Detect which cell encompasses the target text, then output its (x, y) center coordinate. 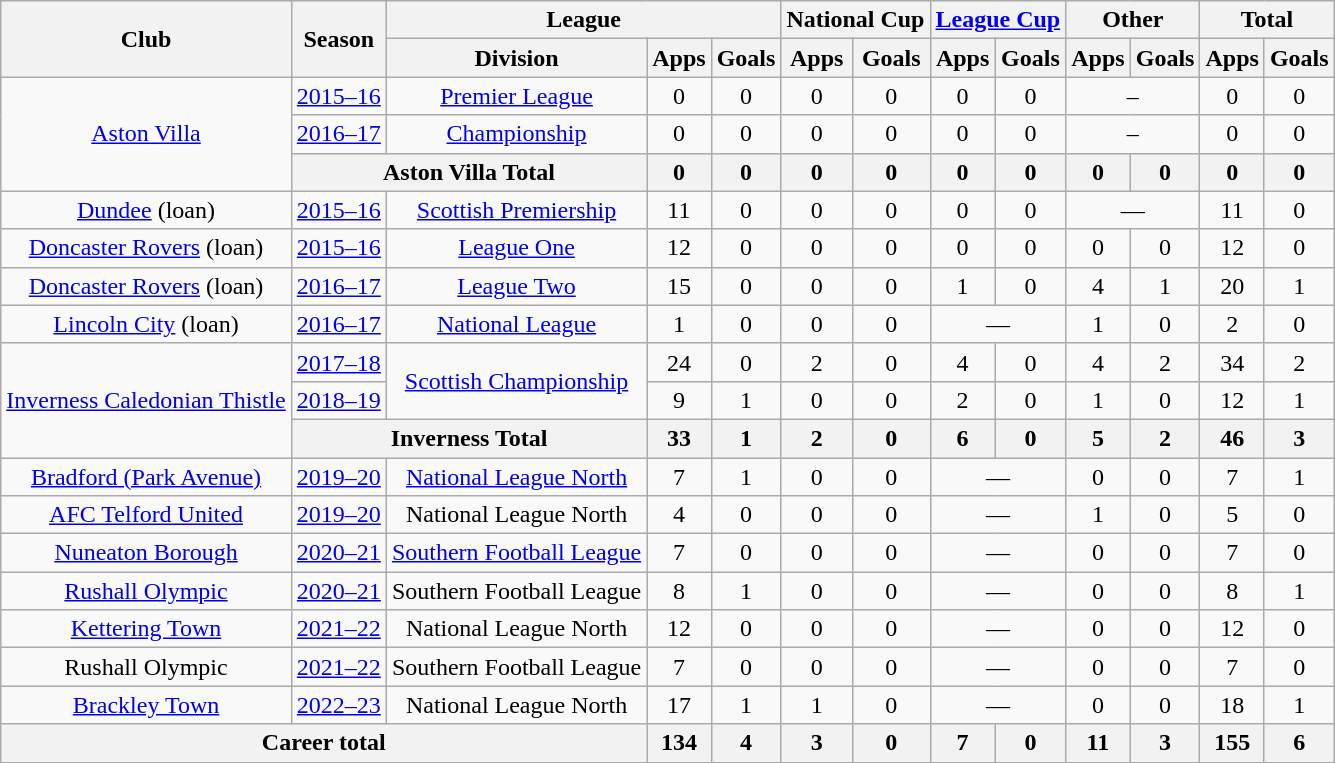
17 (679, 705)
134 (679, 743)
Lincoln City (loan) (146, 324)
Bradford (Park Avenue) (146, 477)
Aston Villa (146, 134)
46 (1232, 438)
24 (679, 362)
Brackley Town (146, 705)
League One (516, 248)
15 (679, 286)
155 (1232, 743)
2022–23 (338, 705)
Scottish Championship (516, 381)
League Two (516, 286)
Club (146, 39)
Premier League (516, 96)
Inverness Total (468, 438)
34 (1232, 362)
9 (679, 400)
League Cup (998, 20)
20 (1232, 286)
AFC Telford United (146, 515)
Season (338, 39)
Inverness Caledonian Thistle (146, 400)
Career total (324, 743)
Total (1267, 20)
Dundee (loan) (146, 210)
Division (516, 58)
Nuneaton Borough (146, 553)
Scottish Premiership (516, 210)
Other (1133, 20)
Kettering Town (146, 629)
National Cup (856, 20)
Aston Villa Total (468, 172)
Championship (516, 134)
2018–19 (338, 400)
18 (1232, 705)
League (584, 20)
33 (679, 438)
National League (516, 324)
2017–18 (338, 362)
